Extract the [X, Y] coordinate from the center of the cell holding the provided text.  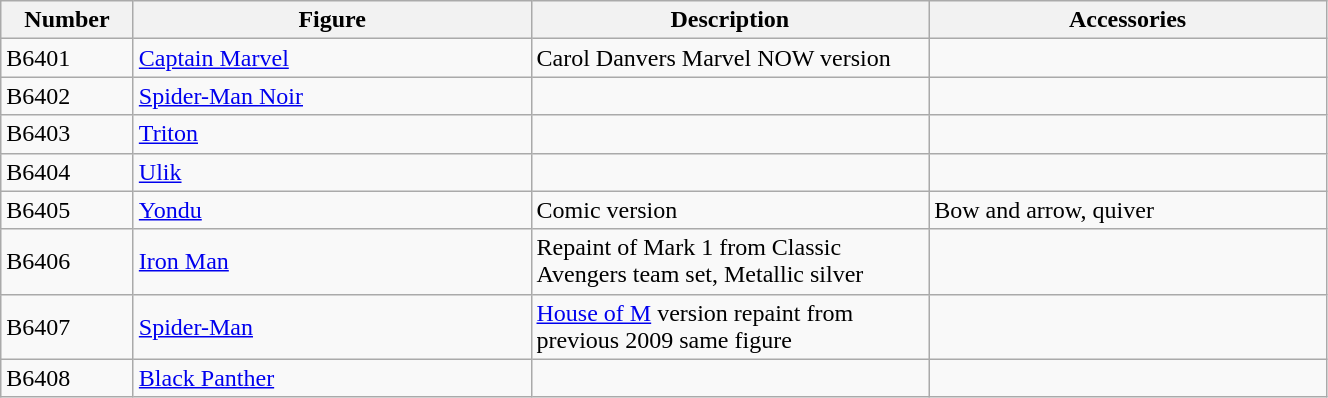
Accessories [1128, 20]
House of M version repaint from previous 2009 same figure [730, 326]
Captain Marvel [332, 58]
Comic version [730, 210]
Description [730, 20]
Number [68, 20]
Figure [332, 20]
Black Panther [332, 378]
Ulik [332, 172]
Carol Danvers Marvel NOW version [730, 58]
Bow and arrow, quiver [1128, 210]
B6401 [68, 58]
Triton [332, 134]
B6406 [68, 262]
Yondu [332, 210]
Repaint of Mark 1 from Classic Avengers team set, Metallic silver [730, 262]
B6405 [68, 210]
B6407 [68, 326]
Iron Man [332, 262]
B6408 [68, 378]
Spider-Man Noir [332, 96]
B6402 [68, 96]
Spider-Man [332, 326]
B6404 [68, 172]
B6403 [68, 134]
